Identify which cell holds the provided text, then report its [X, Y] central coordinate. 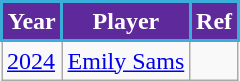
2024 [32, 60]
Player [126, 22]
Emily Sams [126, 60]
Year [32, 22]
Ref [214, 22]
